Provide the [X, Y] coordinate of the cell's center where the given text is located.  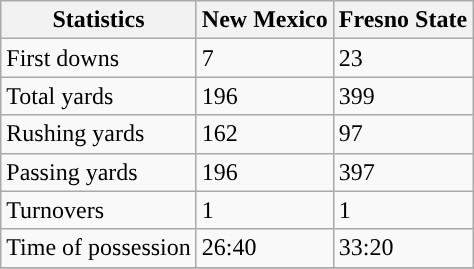
Fresno State [402, 20]
397 [402, 172]
Time of possession [99, 248]
399 [402, 96]
New Mexico [264, 20]
7 [264, 58]
First downs [99, 58]
97 [402, 134]
26:40 [264, 248]
162 [264, 134]
Rushing yards [99, 134]
Turnovers [99, 210]
Passing yards [99, 172]
33:20 [402, 248]
23 [402, 58]
Statistics [99, 20]
Total yards [99, 96]
